Return the [X, Y] coordinate for the center point of the cell that contains the specified text.  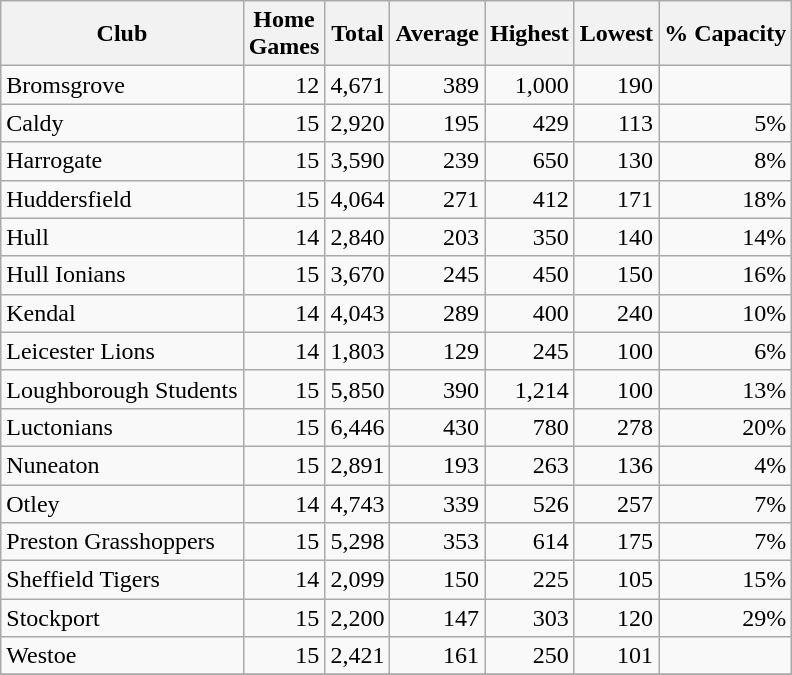
6,446 [358, 427]
Loughborough Students [122, 389]
2,099 [358, 580]
171 [616, 199]
240 [616, 313]
203 [438, 237]
Otley [122, 503]
650 [529, 161]
147 [438, 618]
339 [438, 503]
Leicester Lions [122, 351]
Lowest [616, 34]
1,803 [358, 351]
Harrogate [122, 161]
614 [529, 542]
429 [529, 123]
Preston Grasshoppers [122, 542]
Club [122, 34]
Sheffield Tigers [122, 580]
Stockport [122, 618]
129 [438, 351]
Huddersfield [122, 199]
175 [616, 542]
120 [616, 618]
5% [726, 123]
6% [726, 351]
4,671 [358, 85]
Hull [122, 237]
Luctonians [122, 427]
239 [438, 161]
2,421 [358, 656]
289 [438, 313]
400 [529, 313]
780 [529, 427]
526 [529, 503]
193 [438, 465]
113 [616, 123]
10% [726, 313]
13% [726, 389]
4,064 [358, 199]
2,840 [358, 237]
4% [726, 465]
2,920 [358, 123]
4,743 [358, 503]
225 [529, 580]
250 [529, 656]
1,000 [529, 85]
20% [726, 427]
350 [529, 237]
% Capacity [726, 34]
1,214 [529, 389]
HomeGames [284, 34]
2,891 [358, 465]
101 [616, 656]
14% [726, 237]
29% [726, 618]
5,298 [358, 542]
136 [616, 465]
4,043 [358, 313]
Kendal [122, 313]
Bromsgrove [122, 85]
12 [284, 85]
278 [616, 427]
5,850 [358, 389]
450 [529, 275]
257 [616, 503]
195 [438, 123]
161 [438, 656]
390 [438, 389]
Hull Ionians [122, 275]
271 [438, 199]
130 [616, 161]
18% [726, 199]
Nuneaton [122, 465]
3,590 [358, 161]
Total [358, 34]
16% [726, 275]
353 [438, 542]
Highest [529, 34]
140 [616, 237]
8% [726, 161]
430 [438, 427]
263 [529, 465]
3,670 [358, 275]
389 [438, 85]
105 [616, 580]
190 [616, 85]
Caldy [122, 123]
Westoe [122, 656]
2,200 [358, 618]
303 [529, 618]
Average [438, 34]
412 [529, 199]
15% [726, 580]
